From the cell containing the given text, extract its center point as (X, Y) coordinate. 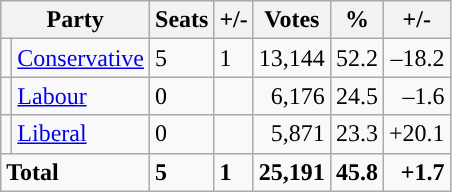
–18.2 (416, 58)
Liberal (81, 134)
23.3 (356, 134)
52.2 (356, 58)
25,191 (292, 172)
Party (76, 20)
+20.1 (416, 134)
Seats (182, 20)
% (356, 20)
24.5 (356, 96)
45.8 (356, 172)
6,176 (292, 96)
5,871 (292, 134)
+1.7 (416, 172)
Votes (292, 20)
–1.6 (416, 96)
Conservative (81, 58)
Total (76, 172)
Labour (81, 96)
13,144 (292, 58)
